Capture the cell that displays the provided text and extract its (x, y) central coordinate. 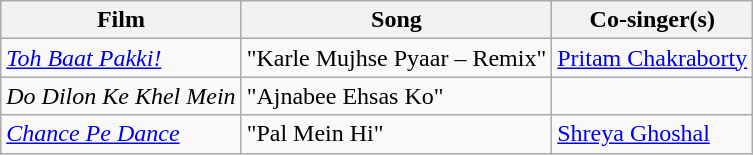
Do Dilon Ke Khel Mein (121, 96)
Toh Baat Pakki! (121, 58)
"Karle Mujhse Pyaar – Remix" (396, 58)
Film (121, 20)
"Pal Mein Hi" (396, 134)
Shreya Ghoshal (652, 134)
"Ajnabee Ehsas Ko" (396, 96)
Co-singer(s) (652, 20)
Song (396, 20)
Pritam Chakraborty (652, 58)
Chance Pe Dance (121, 134)
